Extract the [x, y] coordinate from the center of the cell holding the provided text.  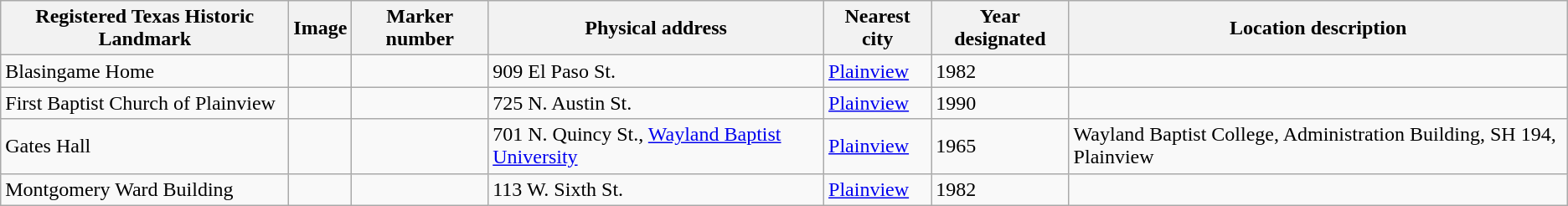
Year designated [1000, 28]
701 N. Quincy St., Wayland Baptist University [657, 146]
Blasingame Home [145, 71]
Registered Texas Historic Landmark [145, 28]
Gates Hall [145, 146]
1990 [1000, 103]
Wayland Baptist College, Administration Building, SH 194, Plainview [1318, 146]
Physical address [657, 28]
First Baptist Church of Plainview [145, 103]
113 W. Sixth St. [657, 189]
Marker number [420, 28]
Nearest city [878, 28]
Location description [1318, 28]
Montgomery Ward Building [145, 189]
909 El Paso St. [657, 71]
1965 [1000, 146]
725 N. Austin St. [657, 103]
Image [320, 28]
